Determine the (X, Y) coordinate at the center of the cell enclosing the given text.  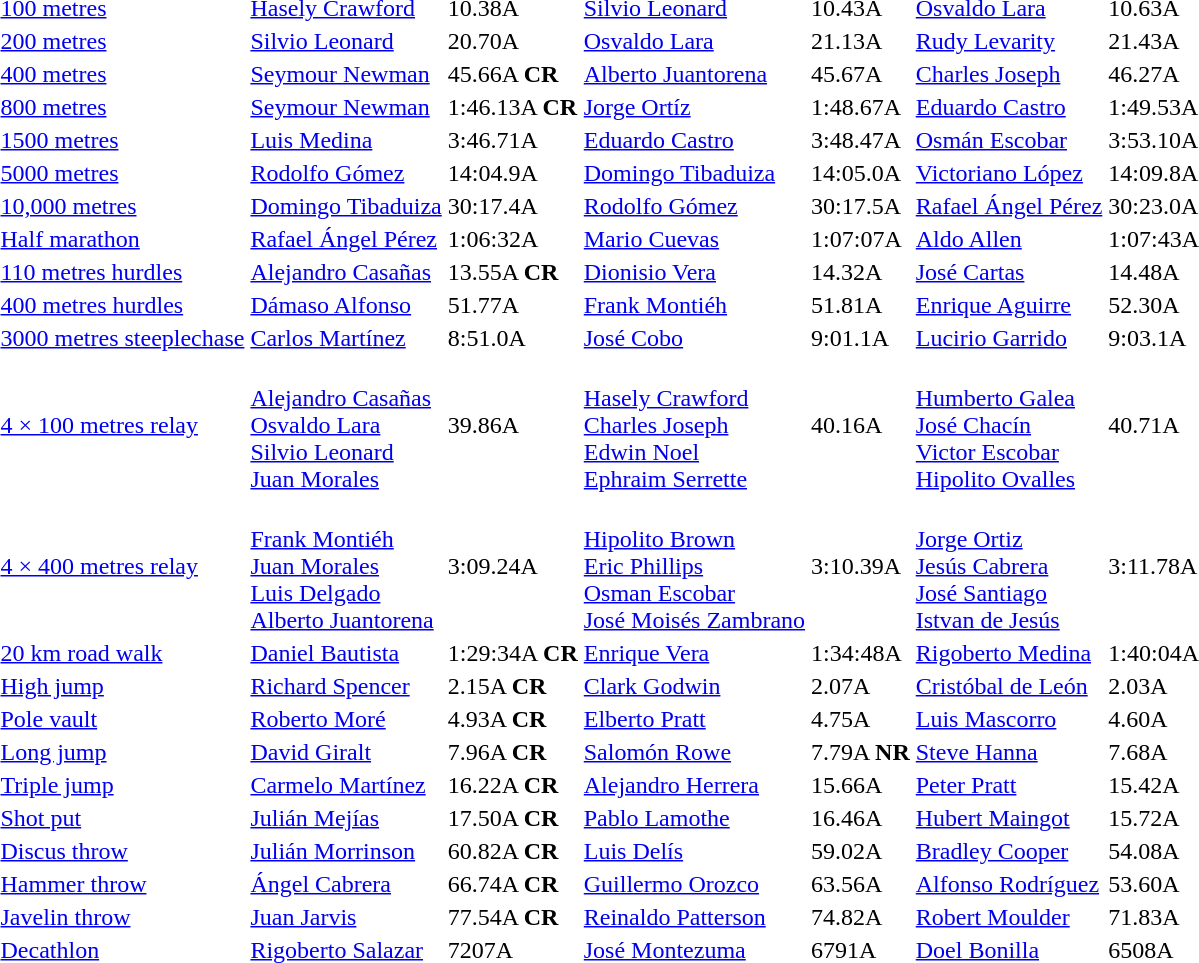
63.56A (861, 884)
74.82A (861, 917)
1:48.67A (861, 107)
José Cobo (694, 338)
David Giralt (346, 752)
Rudy Levarity (1009, 41)
2.07A (861, 686)
Hubert Maingot (1009, 818)
45.67A (861, 74)
Reinaldo Patterson (694, 917)
40.16A (861, 425)
Frank Montiéh (694, 305)
3:48.47A (861, 140)
59.02A (861, 851)
Aldo Allen (1009, 239)
Ángel Cabrera (346, 884)
Frank MontiéhJuan MoralesLuis DelgadoAlberto Juantorena (346, 566)
51.81A (861, 305)
1:34:48A (861, 653)
Julián Morrinson (346, 851)
45.66A CR (512, 74)
Alejandro CasañasOsvaldo LaraSilvio LeonardJuan Morales (346, 425)
José Cartas (1009, 272)
1:46.13A CR (512, 107)
Luis Delís (694, 851)
7.96A CR (512, 752)
Salomón Rowe (694, 752)
14:04.9A (512, 173)
Alejandro Herrera (694, 785)
Cristóbal de León (1009, 686)
30:17.4A (512, 206)
Julián Mejías (346, 818)
Carlos Martínez (346, 338)
Enrique Aguirre (1009, 305)
Steve Hanna (1009, 752)
30:17.5A (861, 206)
Charles Joseph (1009, 74)
Luis Medina (346, 140)
Roberto Moré (346, 719)
60.82A CR (512, 851)
15.66A (861, 785)
Bradley Cooper (1009, 851)
Elberto Pratt (694, 719)
Rigoberto Medina (1009, 653)
16.22A CR (512, 785)
20.70A (512, 41)
77.54A CR (512, 917)
Mario Cuevas (694, 239)
Alberto Juantorena (694, 74)
3:09.24A (512, 566)
Daniel Bautista (346, 653)
16.46A (861, 818)
39.86A (512, 425)
66.74A CR (512, 884)
Osvaldo Lara (694, 41)
Carmelo Martínez (346, 785)
Peter Pratt (1009, 785)
3:10.39A (861, 566)
Dámaso Alfonso (346, 305)
Richard Spencer (346, 686)
Pablo Lamothe (694, 818)
Dionisio Vera (694, 272)
Osmán Escobar (1009, 140)
Clark Godwin (694, 686)
Luis Mascorro (1009, 719)
13.55A CR (512, 272)
Humberto GaleaJosé ChacínVictor EscobarHipolito Ovalles (1009, 425)
4.75A (861, 719)
Guillermo Orozco (694, 884)
Robert Moulder (1009, 917)
17.50A CR (512, 818)
Silvio Leonard (346, 41)
1:29:34A CR (512, 653)
Alfonso Rodríguez (1009, 884)
Enrique Vera (694, 653)
3:46.71A (512, 140)
Jorge Ortíz (694, 107)
Alejandro Casañas (346, 272)
1:07:07A (861, 239)
9:01.1A (861, 338)
14.32A (861, 272)
1:06:32A (512, 239)
Hipolito BrownEric PhillipsOsman EscobarJosé Moisés Zambrano (694, 566)
8:51.0A (512, 338)
Jorge OrtizJesús CabreraJosé SantiagoIstvan de Jesús (1009, 566)
Hasely CrawfordCharles JosephEdwin NoelEphraim Serrette (694, 425)
2.15A CR (512, 686)
14:05.0A (861, 173)
Lucirio Garrido (1009, 338)
4.93A CR (512, 719)
51.77A (512, 305)
7.79A NR (861, 752)
Juan Jarvis (346, 917)
21.13A (861, 41)
Victoriano López (1009, 173)
